Detect which cell encompasses the target text, then output its [X, Y] center coordinate. 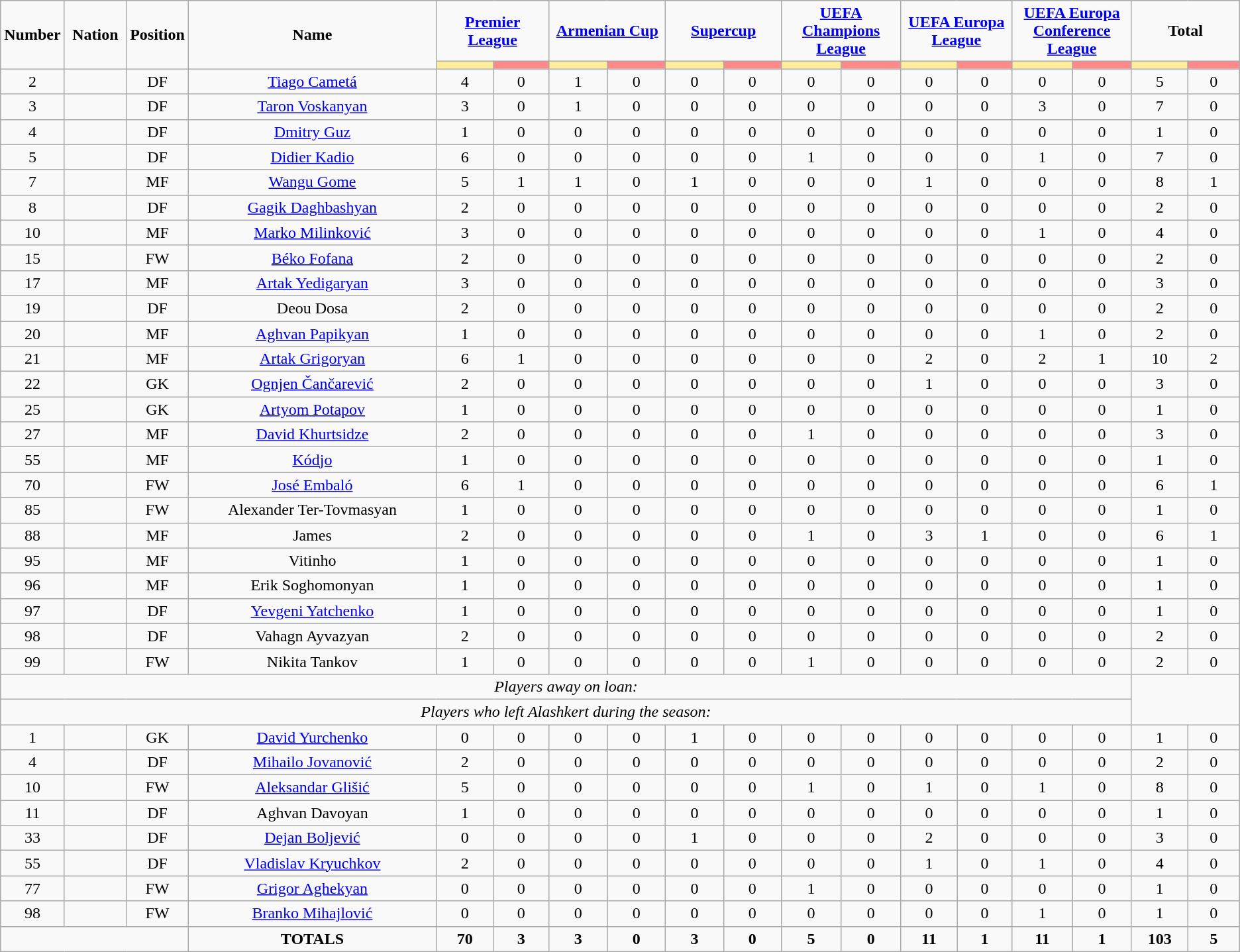
Vahagn Ayvazyan [312, 636]
Marko Milinković [312, 233]
Players away on loan: [566, 686]
Aghvan Davoyan [312, 813]
Supercup [723, 31]
James [312, 535]
Didier Kadio [312, 157]
99 [32, 661]
77 [32, 888]
95 [32, 560]
José Embaló [312, 485]
15 [32, 258]
103 [1159, 939]
Vitinho [312, 560]
Wangu Gome [312, 182]
Dejan Boljević [312, 838]
Name [312, 34]
88 [32, 535]
Nikita Tankov [312, 661]
Béko Fofana [312, 258]
Vladislav Kryuchkov [312, 863]
Artyom Potapov [312, 409]
Nation [95, 34]
Deou Dosa [312, 308]
25 [32, 409]
Alexander Ter-Tovmasyan [312, 510]
21 [32, 359]
Premier League [492, 31]
Kódjo [312, 460]
17 [32, 283]
Players who left Alashkert during the season: [566, 712]
20 [32, 333]
Yevgeni Yatchenko [312, 611]
Erik Soghomonyan [312, 586]
David Yurchenko [312, 737]
Tiago Cametá [312, 81]
Dmitry Guz [312, 132]
85 [32, 510]
Number [32, 34]
Branko Mihajlović [312, 914]
Artak Yedigaryan [312, 283]
19 [32, 308]
33 [32, 838]
UEFA Europa Conference League [1072, 31]
Gagik Daghbashyan [312, 207]
Taron Voskanyan [312, 107]
22 [32, 384]
Ognjen Čančarević [312, 384]
David Khurtsidze [312, 435]
Armenian Cup [607, 31]
97 [32, 611]
Aghvan Papikyan [312, 333]
Artak Grigoryan [312, 359]
UEFA Europa League [956, 31]
Mihailo Jovanović [312, 763]
Aleksandar Glišić [312, 788]
Position [158, 34]
Total [1186, 31]
96 [32, 586]
Grigor Aghekyan [312, 888]
TOTALS [312, 939]
UEFA Champions League [841, 31]
27 [32, 435]
